Return (X, Y) of the center of cell containing provided text 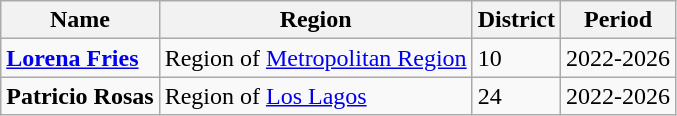
Region (316, 20)
Lorena Fries (80, 58)
24 (516, 96)
Region of Metropolitan Region (316, 58)
Period (618, 20)
Patricio Rosas (80, 96)
Name (80, 20)
District (516, 20)
10 (516, 58)
Region of Los Lagos (316, 96)
